Return the (X, Y) coordinate for the center point of the cell that contains the specified text.  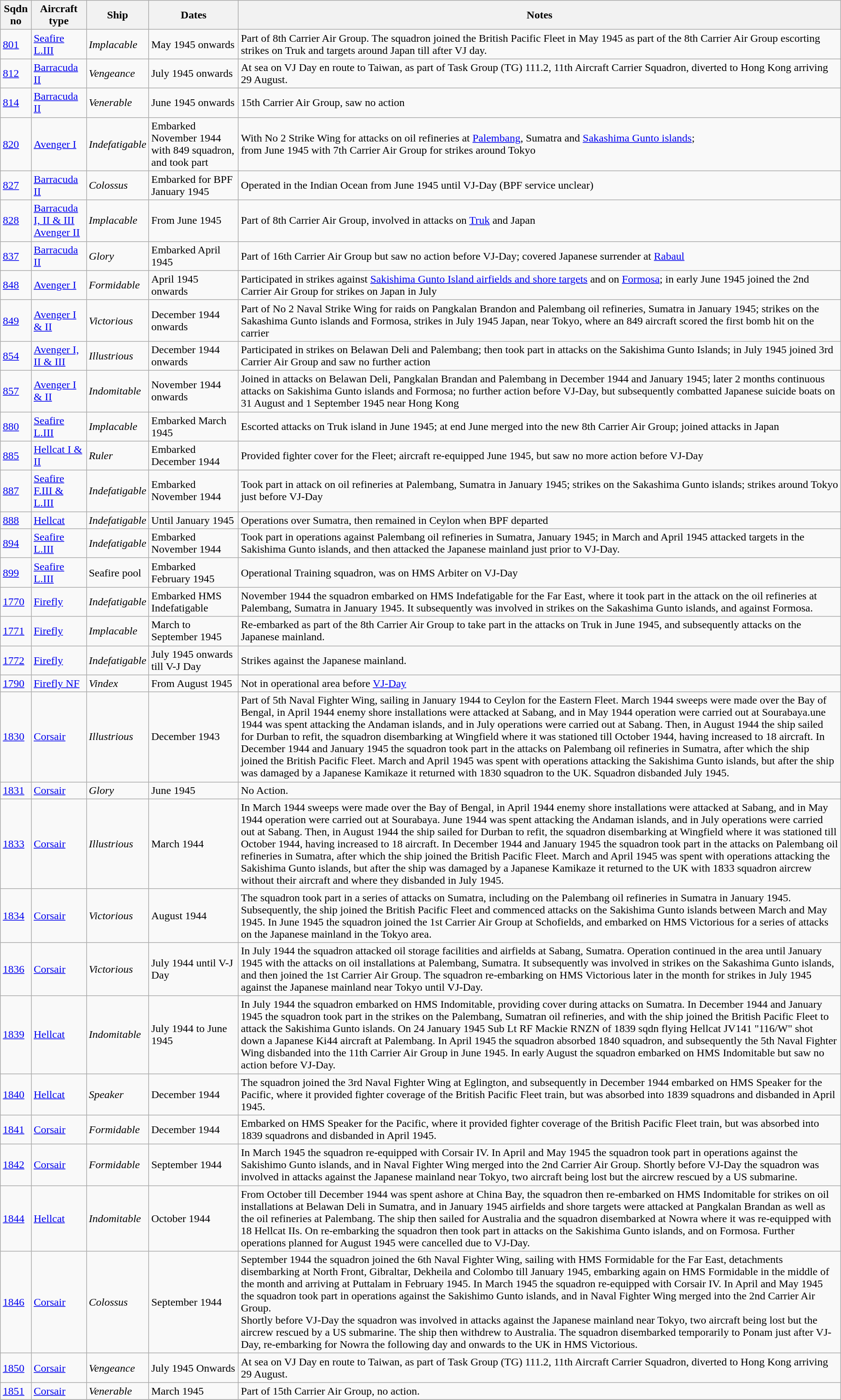
1850 (16, 1368)
Part of 8th Carrier Air Group, involved in attacks on Truk and Japan (540, 221)
894 (16, 544)
Part of 16th Carrier Air Group but saw no action before VJ-Day; covered Japanese surrender at Rabaul (540, 256)
Not in operational area before VJ-Day (540, 683)
Embarked November 1944 with 849 squadron, and took part (194, 144)
Re-embarked as part of the 8th Carrier Air Group to take part in the attacks on Truk in June 1945, and subsequently attacks on the Japanese mainland. (540, 631)
Embarked December 1944 (194, 456)
1831 (16, 790)
Notes (540, 15)
June 1945 (194, 790)
820 (16, 144)
Escorted attacks on Truk island in June 1945; at end June merged into the new 8th Carrier Air Group; joined attacks in Japan (540, 426)
885 (16, 456)
827 (16, 185)
1770 (16, 602)
Barracuda I, II & IIIAvenger II (58, 221)
848 (16, 285)
Sqdn no (16, 15)
1851 (16, 1391)
857 (16, 391)
Ruler (118, 456)
Vindex (118, 683)
1842 (16, 1165)
December 1943 (194, 737)
849 (16, 320)
1839 (16, 1034)
April 1945 onwards (194, 285)
October 1944 (194, 1218)
Embarked February 1945 (194, 572)
1840 (16, 1094)
854 (16, 356)
888 (16, 520)
837 (16, 256)
Embarked March 1945 (194, 426)
Provided fighter cover for the Fleet; aircraft re-equipped June 1945, but saw no more action before VJ-Day (540, 456)
November 1944 onwards (194, 391)
880 (16, 426)
812 (16, 74)
828 (16, 221)
From August 1945 (194, 683)
801 (16, 44)
Part of 15th Carrier Air Group, no action. (540, 1391)
July 1944 until V-J Day (194, 969)
March 1944 (194, 844)
No Action. (540, 790)
June 1945 onwards (194, 102)
Embarked HMS Indefatigable (194, 602)
July 1945 onwards (194, 74)
Operations over Sumatra, then remained in Ceylon when BPF departed (540, 520)
July 1945 onwards till V-J Day (194, 660)
Avenger I, II & III (58, 356)
1834 (16, 916)
August 1944 (194, 916)
Ship (118, 15)
Firefly NF (58, 683)
Seafire F.III & L.III (58, 491)
1846 (16, 1302)
1771 (16, 631)
Embarked April 1945 (194, 256)
1844 (16, 1218)
Speaker (118, 1094)
From June 1945 (194, 221)
1772 (16, 660)
Operational Training squadron, was on HMS Arbiter on VJ-Day (540, 572)
1836 (16, 969)
July 1945 Onwards (194, 1368)
15th Carrier Air Group, saw no action (540, 102)
Embarked for BPF January 1945 (194, 185)
July 1944 to June 1945 (194, 1034)
Until January 1945 (194, 520)
899 (16, 572)
1830 (16, 737)
Dates (194, 15)
Operated in the Indian Ocean from June 1945 until VJ-Day (BPF service unclear) (540, 185)
Strikes against the Japanese mainland. (540, 660)
Aircraft type (58, 15)
814 (16, 102)
1833 (16, 844)
Hellcat I & II (58, 456)
1790 (16, 683)
March to September 1945 (194, 631)
March 1945 (194, 1391)
May 1945 onwards (194, 44)
1841 (16, 1130)
887 (16, 491)
Seafire pool (118, 572)
